Pinpoint the cell where the given text exists, returning its (X, Y) midpoint coordinate. 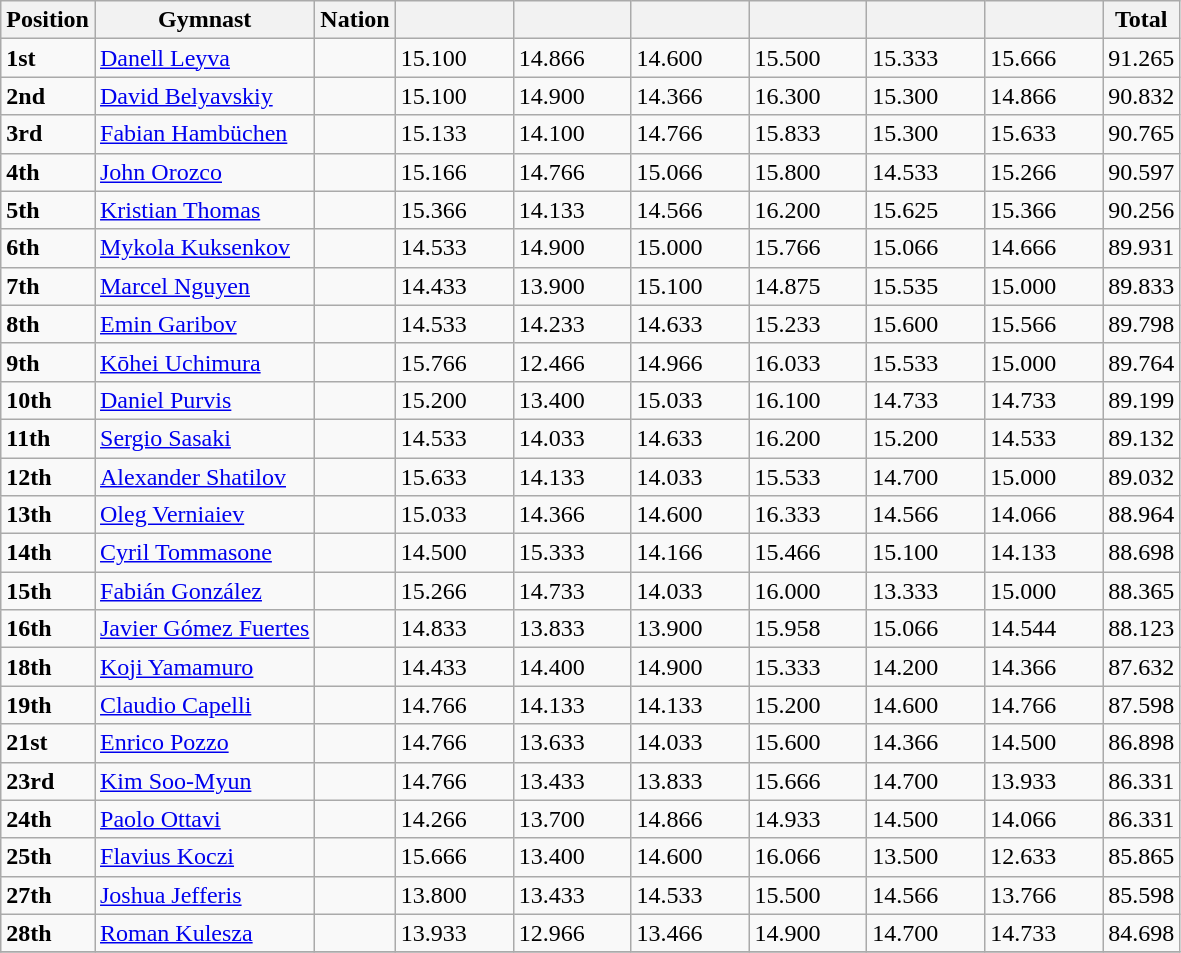
87.598 (1142, 705)
21st (48, 743)
90.597 (1142, 172)
16.066 (808, 857)
14.400 (572, 667)
15.958 (808, 629)
Alexander Shatilov (204, 477)
14.833 (454, 629)
14th (48, 553)
Javier Gómez Fuertes (204, 629)
87.632 (1142, 667)
12.633 (1044, 857)
Flavius Koczi (204, 857)
85.865 (1142, 857)
7th (48, 286)
2nd (48, 96)
8th (48, 324)
Kim Soo-Myun (204, 781)
12th (48, 477)
Mykola Kuksenkov (204, 248)
15.535 (926, 286)
13.333 (926, 591)
15.566 (1044, 324)
13.466 (690, 933)
5th (48, 210)
15.625 (926, 210)
Sergio Sasaki (204, 438)
15th (48, 591)
88.698 (1142, 553)
13th (48, 515)
14.933 (808, 819)
Fabian Hambüchen (204, 134)
Enrico Pozzo (204, 743)
24th (48, 819)
86.898 (1142, 743)
18th (48, 667)
88.123 (1142, 629)
Gymnast (204, 20)
13.700 (572, 819)
Marcel Nguyen (204, 286)
89.931 (1142, 248)
16.100 (808, 400)
13.800 (454, 895)
15.233 (808, 324)
1st (48, 58)
28th (48, 933)
Joshua Jefferis (204, 895)
Fabián González (204, 591)
15.166 (454, 172)
16.033 (808, 362)
Danell Leyva (204, 58)
15.466 (808, 553)
85.598 (1142, 895)
14.544 (1044, 629)
23rd (48, 781)
15.833 (808, 134)
14.875 (808, 286)
10th (48, 400)
89.798 (1142, 324)
14.966 (690, 362)
9th (48, 362)
David Belyavskiy (204, 96)
90.765 (1142, 134)
13.500 (926, 857)
88.365 (1142, 591)
14.233 (572, 324)
89.764 (1142, 362)
90.256 (1142, 210)
14.200 (926, 667)
16.000 (808, 591)
Cyril Tommasone (204, 553)
14.100 (572, 134)
Kristian Thomas (204, 210)
14.166 (690, 553)
16.300 (808, 96)
14.266 (454, 819)
27th (48, 895)
13.766 (1044, 895)
16.333 (808, 515)
12.966 (572, 933)
John Orozco (204, 172)
Daniel Purvis (204, 400)
89.032 (1142, 477)
91.265 (1142, 58)
Position (48, 20)
16th (48, 629)
4th (48, 172)
25th (48, 857)
19th (48, 705)
Nation (355, 20)
3rd (48, 134)
Claudio Capelli (204, 705)
89.132 (1142, 438)
12.466 (572, 362)
Paolo Ottavi (204, 819)
Emin Garibov (204, 324)
Kōhei Uchimura (204, 362)
11th (48, 438)
Roman Kulesza (204, 933)
Koji Yamamuro (204, 667)
Total (1142, 20)
88.964 (1142, 515)
89.833 (1142, 286)
84.698 (1142, 933)
15.133 (454, 134)
6th (48, 248)
Oleg Verniaiev (204, 515)
90.832 (1142, 96)
14.666 (1044, 248)
15.800 (808, 172)
13.633 (572, 743)
89.199 (1142, 400)
